Return the [x, y] coordinate for the center point of the cell that contains the specified text.  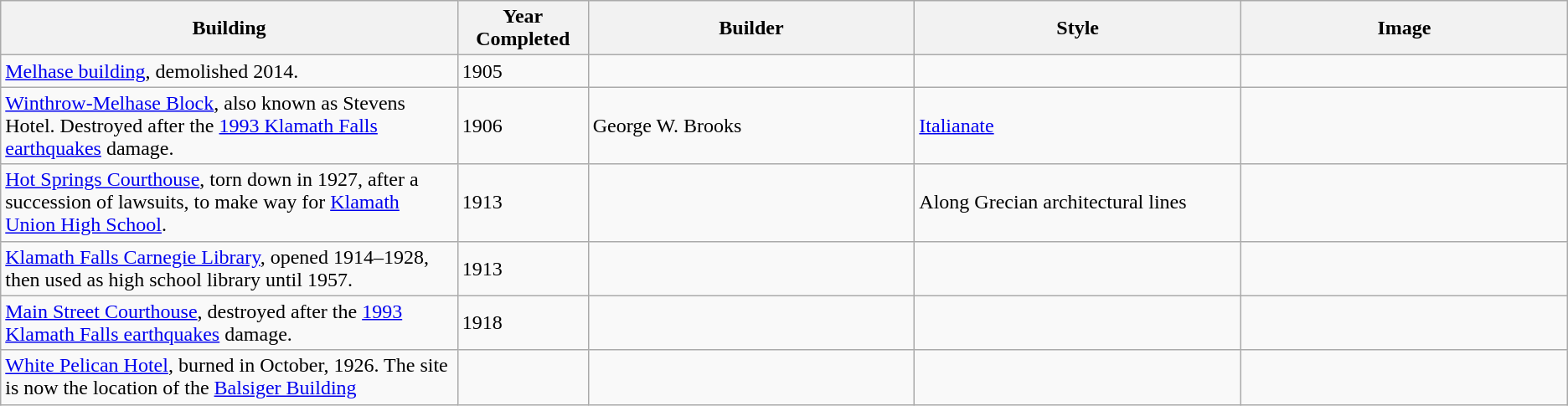
Style [1078, 28]
George W. Brooks [751, 126]
1905 [523, 71]
Year Completed [523, 28]
White Pelican Hotel, burned in October, 1926. The site is now the location of the Balsiger Building [230, 377]
1906 [523, 126]
Hot Springs Courthouse, torn down in 1927, after a succession of lawsuits, to make way for Klamath Union High School. [230, 203]
1918 [523, 323]
Main Street Courthouse, destroyed after the 1993 Klamath Falls earthquakes damage. [230, 323]
Winthrow-Melhase Block, also known as Stevens Hotel. Destroyed after the 1993 Klamath Falls earthquakes damage. [230, 126]
Klamath Falls Carnegie Library, opened 1914–1928, then used as high school library until 1957. [230, 268]
Building [230, 28]
Image [1405, 28]
Builder [751, 28]
Melhase building, demolished 2014. [230, 71]
Along Grecian architectural lines [1078, 203]
Italianate [1078, 126]
